Identify which cell holds the provided text, then report its [X, Y] central coordinate. 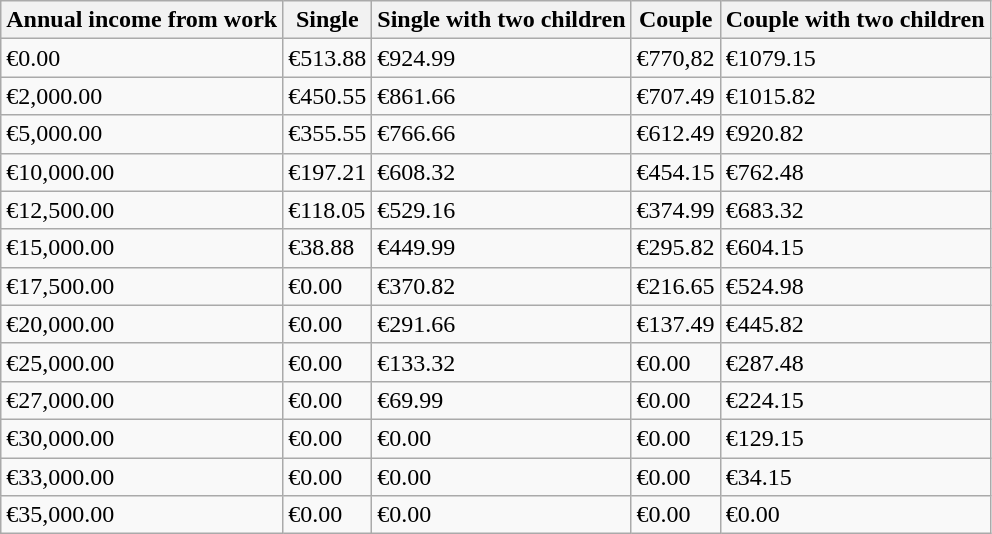
€291.66 [502, 324]
€12,500.00 [142, 210]
€683.32 [855, 210]
€1015.82 [855, 96]
€295.82 [676, 248]
€608.32 [502, 172]
€355.55 [328, 134]
€129.15 [855, 438]
€133.32 [502, 362]
€25,000.00 [142, 362]
€287.48 [855, 362]
€2,000.00 [142, 96]
Single with two children [502, 20]
€1079.15 [855, 58]
€118.05 [328, 210]
€35,000.00 [142, 515]
€612.49 [676, 134]
Annual income from work [142, 20]
€445.82 [855, 324]
€20,000.00 [142, 324]
€17,500.00 [142, 286]
€529.16 [502, 210]
€707.49 [676, 96]
€137.49 [676, 324]
€15,000.00 [142, 248]
Couple with two children [855, 20]
€513.88 [328, 58]
€224.15 [855, 400]
€920.82 [855, 134]
€449.99 [502, 248]
€370.82 [502, 286]
€10,000.00 [142, 172]
€524.98 [855, 286]
Single [328, 20]
€374.99 [676, 210]
€69.99 [502, 400]
€216.65 [676, 286]
€34.15 [855, 477]
€450.55 [328, 96]
€38.88 [328, 248]
€766.66 [502, 134]
€762.48 [855, 172]
€27,000.00 [142, 400]
Couple [676, 20]
€924.99 [502, 58]
€33,000.00 [142, 477]
€454.15 [676, 172]
€861.66 [502, 96]
€30,000.00 [142, 438]
€770,82 [676, 58]
€5,000.00 [142, 134]
€604.15 [855, 248]
€197.21 [328, 172]
